Identify which cell holds the provided text, then report its [X, Y] central coordinate. 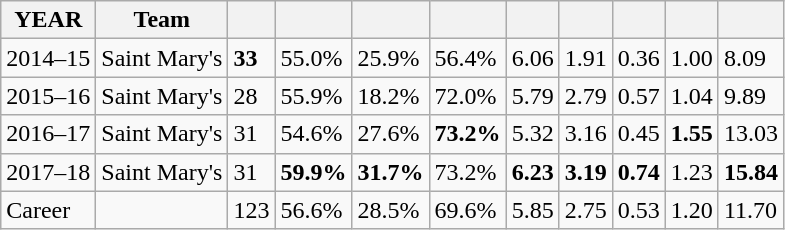
1.23 [692, 172]
6.23 [532, 172]
1.04 [692, 96]
56.4% [468, 58]
54.6% [314, 134]
5.79 [532, 96]
11.70 [750, 210]
0.57 [638, 96]
Career [48, 210]
33 [252, 58]
2.79 [586, 96]
69.6% [468, 210]
59.9% [314, 172]
2.75 [586, 210]
55.9% [314, 96]
72.0% [468, 96]
18.2% [390, 96]
0.45 [638, 134]
0.53 [638, 210]
9.89 [750, 96]
123 [252, 210]
31.7% [390, 172]
6.06 [532, 58]
2017–18 [48, 172]
1.20 [692, 210]
56.6% [314, 210]
2016–17 [48, 134]
28 [252, 96]
YEAR [48, 20]
5.32 [532, 134]
0.74 [638, 172]
3.16 [586, 134]
2014–15 [48, 58]
55.0% [314, 58]
25.9% [390, 58]
Team [162, 20]
1.00 [692, 58]
0.36 [638, 58]
27.6% [390, 134]
13.03 [750, 134]
28.5% [390, 210]
1.55 [692, 134]
15.84 [750, 172]
8.09 [750, 58]
2015–16 [48, 96]
5.85 [532, 210]
3.19 [586, 172]
1.91 [586, 58]
